Detect which cell encompasses the target text, then output its (X, Y) center coordinate. 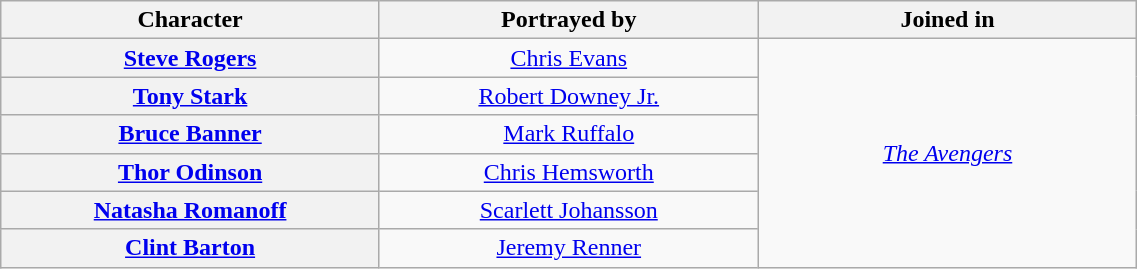
Chris Evans (568, 58)
Tony Stark (190, 96)
Mark Ruffalo (568, 134)
Jeremy Renner (568, 248)
Robert Downey Jr. (568, 96)
Steve Rogers (190, 58)
Clint Barton (190, 248)
Scarlett Johansson (568, 210)
Thor Odinson (190, 172)
Bruce Banner (190, 134)
Character (190, 20)
Joined in (948, 20)
Chris Hemsworth (568, 172)
Natasha Romanoff (190, 210)
Portrayed by (568, 20)
The Avengers (948, 153)
